Extract the (x, y) coordinate from the center of the cell holding the provided text.  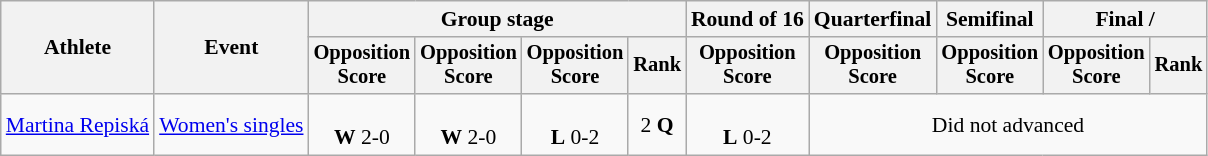
Women's singles (231, 124)
Round of 16 (748, 19)
Final / (1125, 19)
Event (231, 48)
Athlete (78, 48)
Group stage (498, 19)
Semifinal (990, 19)
2 Q (657, 124)
Did not advanced (1008, 124)
Martina Repiská (78, 124)
Quarterfinal (873, 19)
